Extract the [x, y] coordinate from the center of the cell holding the provided text.  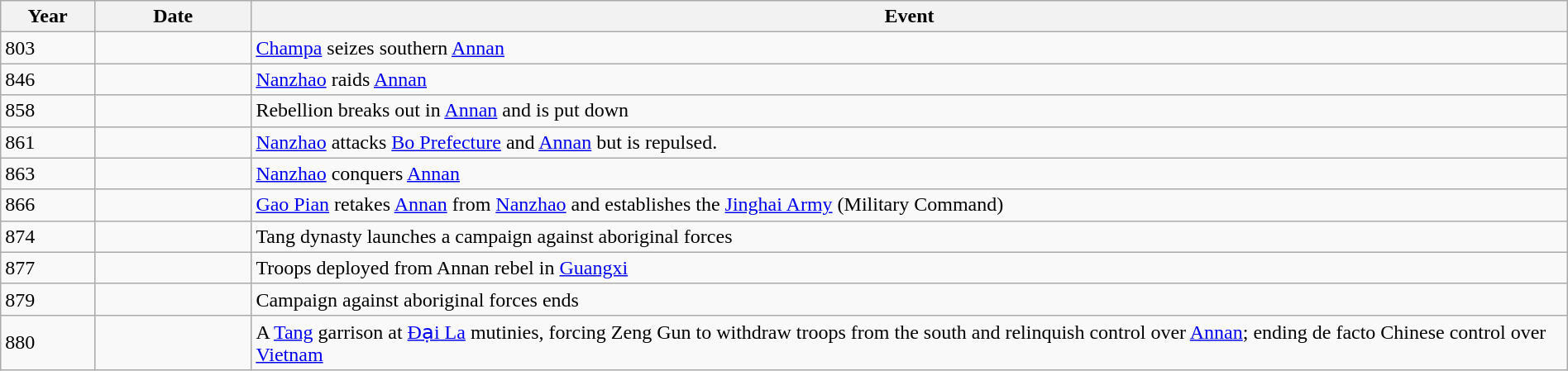
Nanzhao attacks Bo Prefecture and Annan but is repulsed. [910, 142]
874 [48, 236]
Campaign against aboriginal forces ends [910, 299]
879 [48, 299]
861 [48, 142]
877 [48, 268]
863 [48, 174]
Troops deployed from Annan rebel in Guangxi [910, 268]
866 [48, 205]
803 [48, 48]
846 [48, 79]
880 [48, 342]
Rebellion breaks out in Annan and is put down [910, 111]
Gao Pian retakes Annan from Nanzhao and establishes the Jinghai Army (Military Command) [910, 205]
Nanzhao raids Annan [910, 79]
Event [910, 17]
Year [48, 17]
Tang dynasty launches a campaign against aboriginal forces [910, 236]
Date [172, 17]
Nanzhao conquers Annan [910, 174]
Champa seizes southern Annan [910, 48]
858 [48, 111]
